Provide the [X, Y] coordinate of the cell's center where the given text is located.  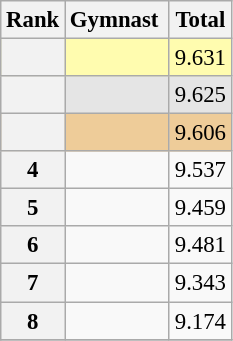
9.625 [200, 95]
9.459 [200, 208]
9.606 [200, 133]
9.174 [200, 321]
9.537 [200, 170]
9.481 [200, 245]
5 [33, 208]
7 [33, 283]
Rank [33, 20]
Total [200, 20]
8 [33, 321]
4 [33, 170]
6 [33, 245]
Gymnast [118, 20]
9.631 [200, 58]
9.343 [200, 283]
